For the text-containing cell, return its midpoint in (x, y) coordinate format. 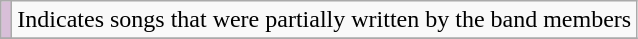
Indicates songs that were partially written by the band members (324, 20)
